Output the [x, y] coordinate of the center of the cell containing the given text.  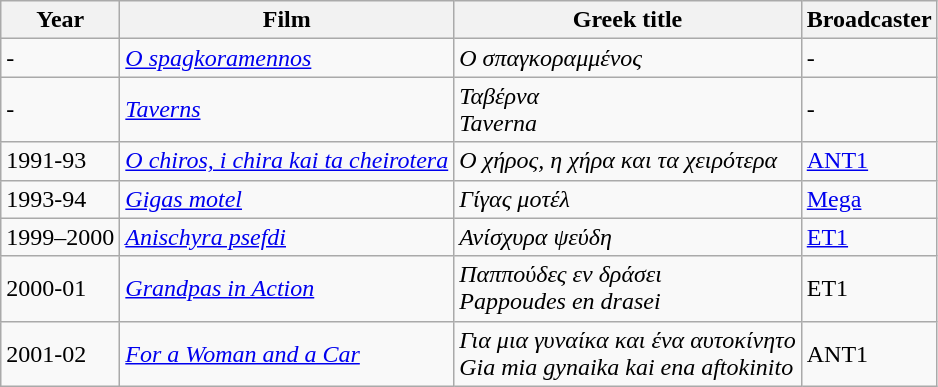
Taverns [287, 110]
Broadcaster [869, 20]
1999–2000 [60, 237]
Παππούδες εν δράσειPappoudes en drasei [628, 288]
ΤαβέρναTaverna [628, 110]
For a Woman and a Car [287, 354]
O chiros, i chira kai ta cheirotera [287, 161]
1991-93 [60, 161]
Film [287, 20]
Ο χήρος, η χήρα και τα χειρότερα [628, 161]
O spagkoramennos [287, 58]
Year [60, 20]
Greek title [628, 20]
Ανίσχυρα ψεύδη [628, 237]
Γίγας μοτέλ [628, 199]
Ο σπαγκοραμμένος [628, 58]
Gigas motel [287, 199]
2001-02 [60, 354]
2000-01 [60, 288]
Mega [869, 199]
Grandpas in Action [287, 288]
Anischyra psefdi [287, 237]
Για μια γυναίκα και ένα αυτοκίνητοGia mia gynaika kai ena aftokinito [628, 354]
1993-94 [60, 199]
